Identify which cell holds the provided text, then report its [x, y] central coordinate. 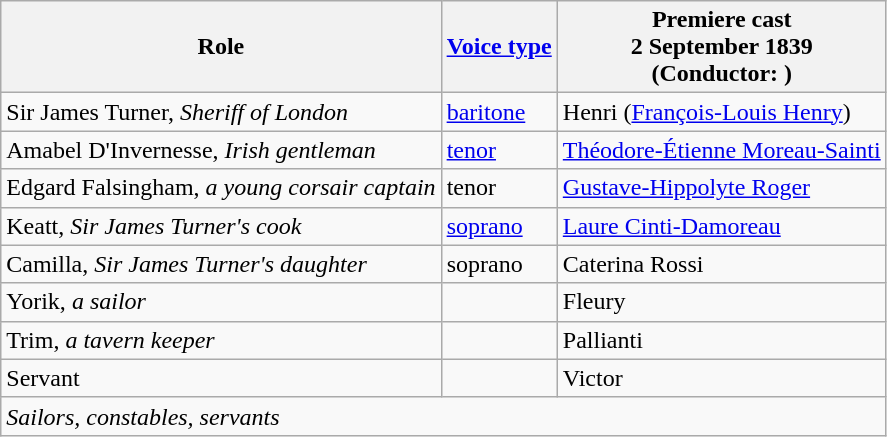
Role [221, 47]
Trim, a tavern keeper [221, 340]
Théodore-Étienne Moreau-Sainti [722, 150]
Sir James Turner, Sheriff of London [221, 112]
baritone [499, 112]
Premiere cast2 September 1839(Conductor: ) [722, 47]
Laure Cinti-Damoreau [722, 226]
Edgard Falsingham, a young corsair captain [221, 188]
Victor [722, 378]
Fleury [722, 302]
Servant [221, 378]
Voice type [499, 47]
Yorik, a sailor [221, 302]
Keatt, Sir James Turner's cook [221, 226]
Camilla, Sir James Turner's daughter [221, 264]
Amabel D'Invernesse, Irish gentleman [221, 150]
Sailors, constables, servants [444, 416]
Henri (François-Louis Henry) [722, 112]
Gustave-Hippolyte Roger [722, 188]
Pallianti [722, 340]
Caterina Rossi [722, 264]
